Return (X, Y) of the center of cell containing provided text 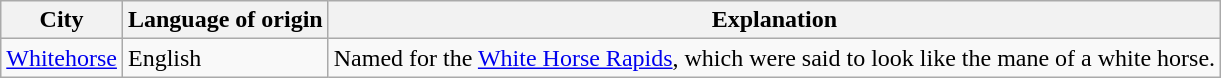
Language of origin (225, 20)
English (225, 58)
Named for the White Horse Rapids, which were said to look like the mane of a white horse. (774, 58)
City (62, 20)
Whitehorse (62, 58)
Explanation (774, 20)
